Detect which cell encompasses the target text, then output its (X, Y) center coordinate. 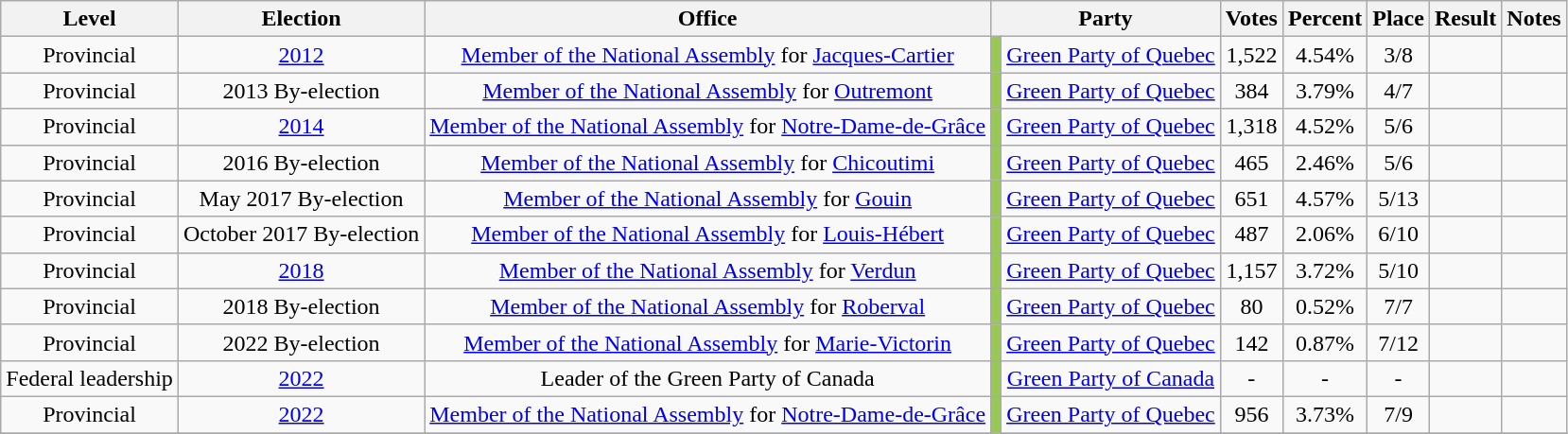
Result (1465, 19)
Green Party of Canada (1111, 378)
2.06% (1324, 234)
Election (301, 19)
2016 By-election (301, 163)
Federal leadership (90, 378)
Member of the National Assembly for Jacques-Cartier (707, 55)
3.79% (1324, 91)
Level (90, 19)
0.52% (1324, 306)
Member of the National Assembly for Chicoutimi (707, 163)
5/13 (1399, 199)
Percent (1324, 19)
2012 (301, 55)
Leader of the Green Party of Canada (707, 378)
Member of the National Assembly for Outremont (707, 91)
Member of the National Assembly for Roberval (707, 306)
142 (1251, 342)
6/10 (1399, 234)
5/10 (1399, 270)
2018 By-election (301, 306)
7/9 (1399, 414)
7/7 (1399, 306)
May 2017 By-election (301, 199)
7/12 (1399, 342)
4.57% (1324, 199)
Party (1106, 19)
0.87% (1324, 342)
2014 (301, 127)
Notes (1534, 19)
Member of the National Assembly for Gouin (707, 199)
Office (707, 19)
2018 (301, 270)
2022 By-election (301, 342)
Place (1399, 19)
Votes (1251, 19)
487 (1251, 234)
4/7 (1399, 91)
80 (1251, 306)
1,522 (1251, 55)
1,157 (1251, 270)
Member of the National Assembly for Louis-Hébert (707, 234)
3.73% (1324, 414)
4.52% (1324, 127)
2.46% (1324, 163)
Member of the National Assembly for Marie-Victorin (707, 342)
October 2017 By-election (301, 234)
Member of the National Assembly for Verdun (707, 270)
956 (1251, 414)
2013 By-election (301, 91)
465 (1251, 163)
651 (1251, 199)
3/8 (1399, 55)
3.72% (1324, 270)
1,318 (1251, 127)
4.54% (1324, 55)
384 (1251, 91)
